From the cell containing the given text, extract its center point as (X, Y) coordinate. 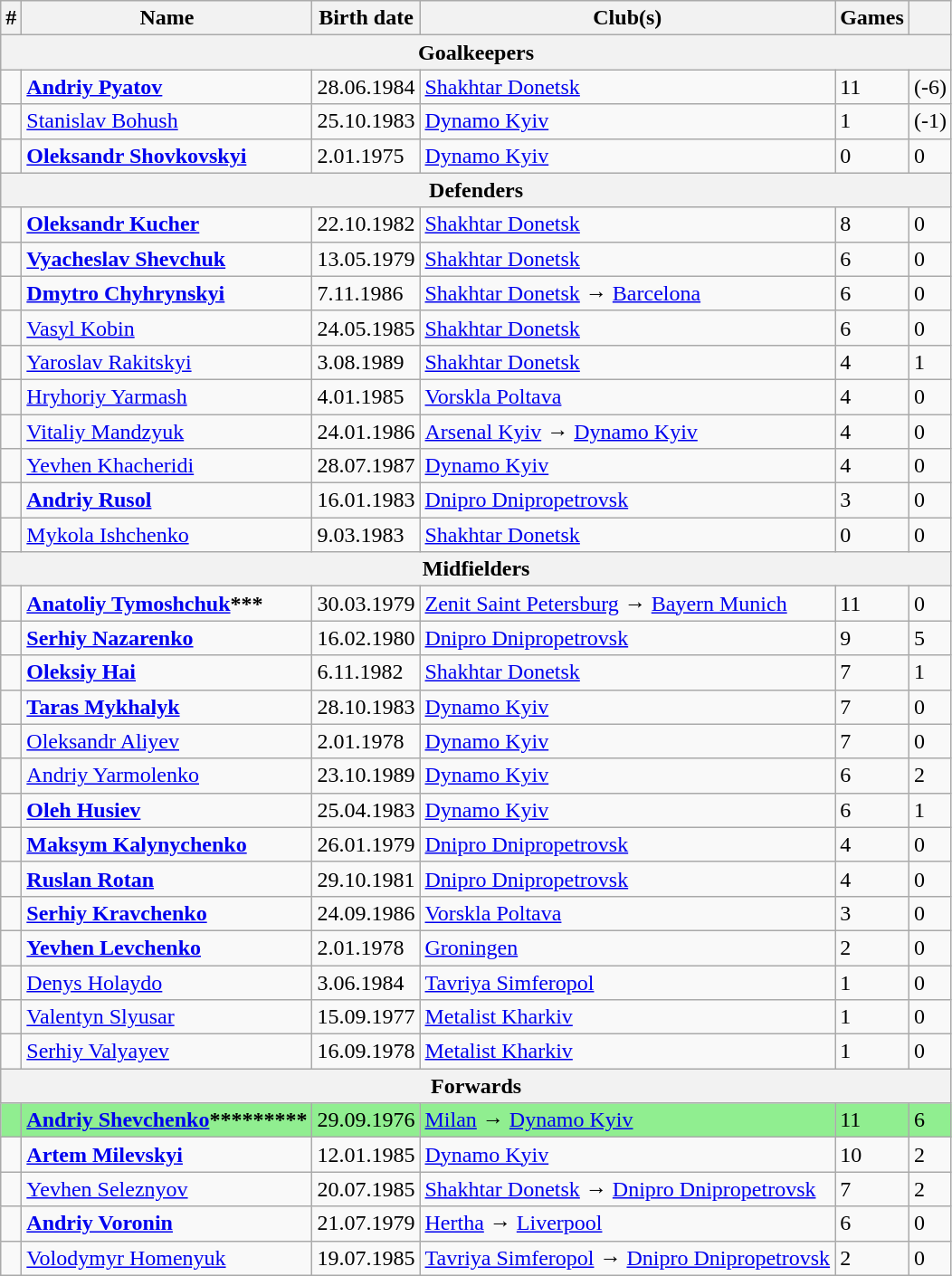
28.07.1987 (366, 466)
Tavriya Simferopol (628, 982)
16.01.1983 (366, 500)
Oleksandr Aliyev (167, 741)
Andriy Pyatov (167, 87)
29.09.1976 (366, 1120)
19.07.1985 (366, 1258)
15.09.1977 (366, 1017)
30.03.1979 (366, 604)
Serhiy Kravchenko (167, 913)
2.01.1975 (366, 156)
Shakhtar Donetsk → Barcelona (628, 293)
Hertha → Liverpool (628, 1224)
12.01.1985 (366, 1155)
Serhiy Valyayev (167, 1052)
3.06.1984 (366, 982)
Vyacheslav Shevchuk (167, 259)
21.07.1979 (366, 1224)
Groningen (628, 947)
Volodymyr Homenyuk (167, 1258)
Maksym Kalynychenko (167, 844)
16.02.1980 (366, 638)
25.04.1983 (366, 810)
Midfielders (476, 569)
10 (872, 1155)
Oleksandr Shovkovskyi (167, 156)
Yevhen Khacheridi (167, 466)
28.06.1984 (366, 87)
20.07.1985 (366, 1189)
Andriy Voronin (167, 1224)
Andriy Rusol (167, 500)
Zenit Saint Petersburg → Bayern Munich (628, 604)
Shakhtar Donetsk → Dnipro Dnipropetrovsk (628, 1189)
5 (930, 638)
Vasyl Kobin (167, 328)
Stanislav Bohush (167, 121)
Dmytro Chyhrynskyi (167, 293)
Vitaliy Mandzyuk (167, 432)
Oleksandr Kucher (167, 224)
Defenders (476, 190)
16.09.1978 (366, 1052)
Oleh Husiev (167, 810)
Games (872, 18)
Valentyn Slyusar (167, 1017)
Mykola Ishchenko (167, 535)
Tavriya Simferopol → Dnipro Dnipropetrovsk (628, 1258)
Birth date (366, 18)
Forwards (476, 1086)
28.10.1983 (366, 707)
9 (872, 638)
3.08.1989 (366, 362)
Yevhen Seleznyov (167, 1189)
22.10.1982 (366, 224)
4.01.1985 (366, 396)
Artem Milevskyi (167, 1155)
# (11, 18)
Club(s) (628, 18)
Yaroslav Rakitskyi (167, 362)
Goalkeepers (476, 52)
8 (872, 224)
9.03.1983 (366, 535)
Name (167, 18)
Ruslan Rotan (167, 879)
Taras Mykhalyk (167, 707)
Anatoliy Tymoshchuk*** (167, 604)
23.10.1989 (366, 776)
(-1) (930, 121)
Serhiy Nazarenko (167, 638)
26.01.1979 (366, 844)
24.05.1985 (366, 328)
24.09.1986 (366, 913)
13.05.1979 (366, 259)
Oleksiy Hai (167, 672)
7.11.1986 (366, 293)
6.11.1982 (366, 672)
Hryhoriy Yarmash (167, 396)
Denys Holaydo (167, 982)
29.10.1981 (366, 879)
25.10.1983 (366, 121)
Andriy Yarmolenko (167, 776)
Milan → Dynamo Kyiv (628, 1120)
(-6) (930, 87)
24.01.1986 (366, 432)
Arsenal Kyiv → Dynamo Kyiv (628, 432)
Andriy Shevchenko********* (167, 1120)
Yevhen Levchenko (167, 947)
